For the text-containing cell, return its midpoint in (x, y) coordinate format. 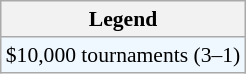
Legend (124, 19)
$10,000 tournaments (3–1) (124, 55)
